Output the (x, y) coordinate of the center of the cell containing the given text.  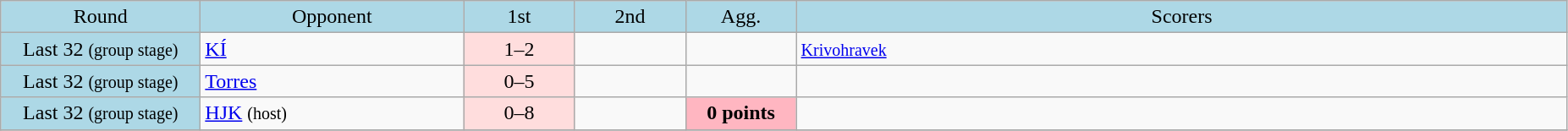
1st (520, 17)
HJK (host) (332, 113)
1–2 (520, 49)
0 points (741, 113)
Torres (332, 81)
Opponent (332, 17)
0–5 (520, 81)
Krivohravek (1181, 49)
Round (101, 17)
0–8 (520, 113)
Scorers (1181, 17)
KÍ (332, 49)
2nd (630, 17)
Agg. (741, 17)
